Find where the given text appears and provide that cell's center as [x, y] coordinate. 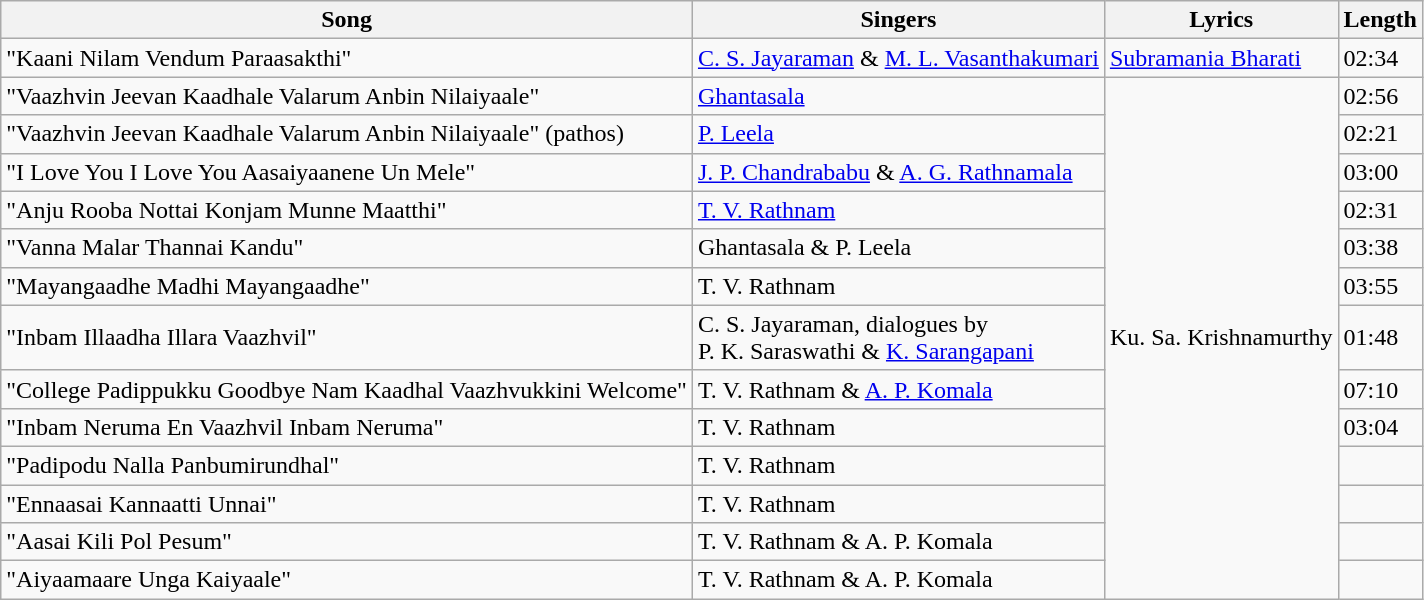
"Vaazhvin Jeevan Kaadhale Valarum Anbin Nilaiyaale" [347, 96]
03:38 [1380, 248]
02:56 [1380, 96]
02:21 [1380, 134]
07:10 [1380, 389]
"Inbam Illaadha Illara Vaazhvil" [347, 338]
"Aasai Kili Pol Pesum" [347, 542]
"Vaazhvin Jeevan Kaadhale Valarum Anbin Nilaiyaale" (pathos) [347, 134]
"I Love You I Love You Aasaiyaanene Un Mele" [347, 172]
"Inbam Neruma En Vaazhvil Inbam Neruma" [347, 427]
C. S. Jayaraman & M. L. Vasanthakumari [898, 58]
"College Padippukku Goodbye Nam Kaadhal Vaazhvukkini Welcome" [347, 389]
Ghantasala & P. Leela [898, 248]
Lyrics [1221, 20]
Song [347, 20]
Ku. Sa. Krishnamurthy [1221, 338]
"Ennaasai Kannaatti Unnai" [347, 503]
"Kaani Nilam Vendum Paraasakthi" [347, 58]
Subramania Bharati [1221, 58]
J. P. Chandrababu & A. G. Rathnamala [898, 172]
"Padipodu Nalla Panbumirundhal" [347, 465]
Ghantasala [898, 96]
02:31 [1380, 210]
01:48 [1380, 338]
03:00 [1380, 172]
02:34 [1380, 58]
Singers [898, 20]
"Anju Rooba Nottai Konjam Munne Maatthi" [347, 210]
"Aiyaamaare Unga Kaiyaale" [347, 580]
Length [1380, 20]
"Mayangaadhe Madhi Mayangaadhe" [347, 286]
"Vanna Malar Thannai Kandu" [347, 248]
03:55 [1380, 286]
C. S. Jayaraman, dialogues by P. K. Saraswathi & K. Sarangapani [898, 338]
03:04 [1380, 427]
P. Leela [898, 134]
